Return the [x, y] coordinate for the center point of the cell that contains the specified text.  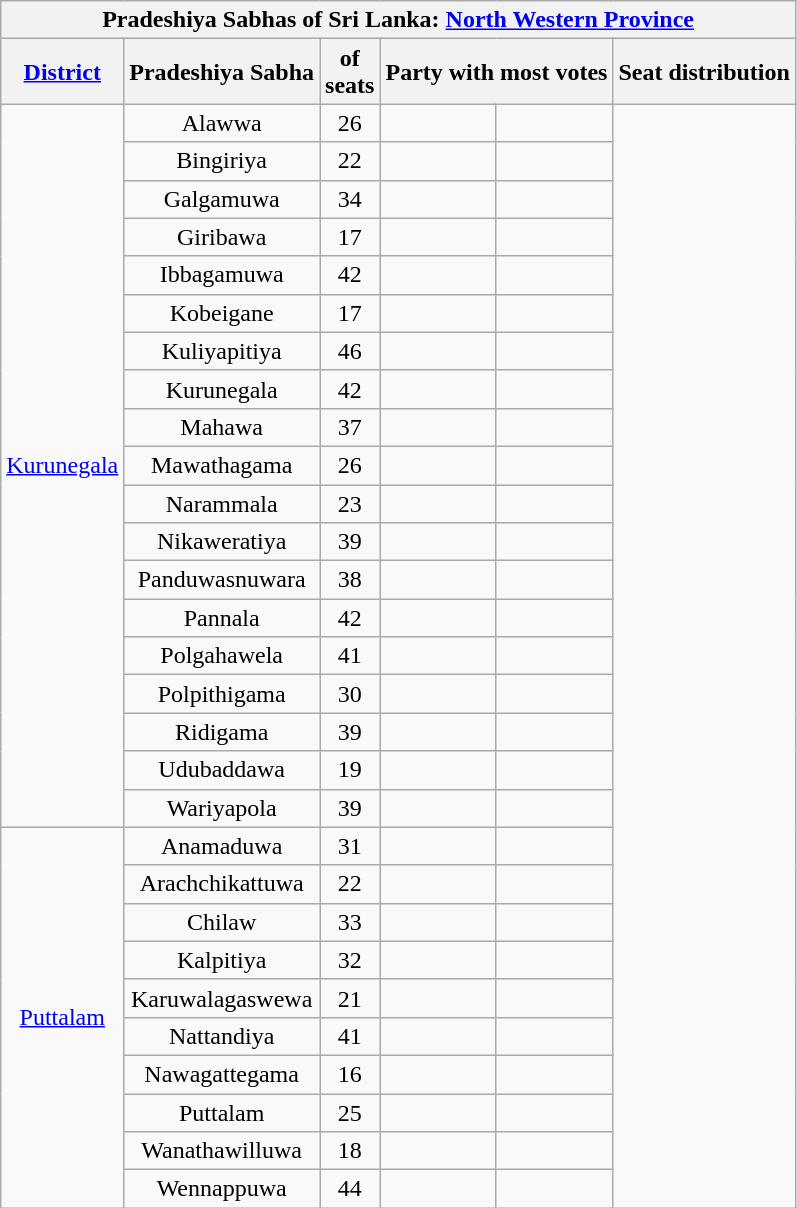
District [62, 72]
19 [350, 770]
Arachchikattuwa [222, 884]
Wennappuwa [222, 1189]
31 [350, 846]
18 [350, 1151]
16 [350, 1074]
23 [350, 503]
33 [350, 922]
Polgahawela [222, 656]
Nikaweratiya [222, 542]
Alawwa [222, 123]
ofseats [350, 72]
Kobeigane [222, 313]
44 [350, 1189]
Mawathagama [222, 465]
Nawagattegama [222, 1074]
Polpithigama [222, 694]
Bingiriya [222, 161]
Nattandiya [222, 1036]
Party with most votes [496, 72]
Kuliyapitiya [222, 351]
Narammala [222, 503]
Anamaduwa [222, 846]
38 [350, 580]
Udubaddawa [222, 770]
Galgamuwa [222, 199]
21 [350, 998]
46 [350, 351]
Wanathawilluwa [222, 1151]
32 [350, 960]
Giribawa [222, 237]
37 [350, 427]
Seat distribution [704, 72]
Ibbagamuwa [222, 275]
30 [350, 694]
Ridigama [222, 732]
Panduwasnuwara [222, 580]
Karuwalagaswewa [222, 998]
Kalpitiya [222, 960]
Mahawa [222, 427]
Pradeshiya Sabhas of Sri Lanka: North Western Province [398, 20]
25 [350, 1113]
Pannala [222, 618]
Pradeshiya Sabha [222, 72]
34 [350, 199]
Chilaw [222, 922]
Wariyapola [222, 808]
